Return (x, y) of the center of cell containing provided text 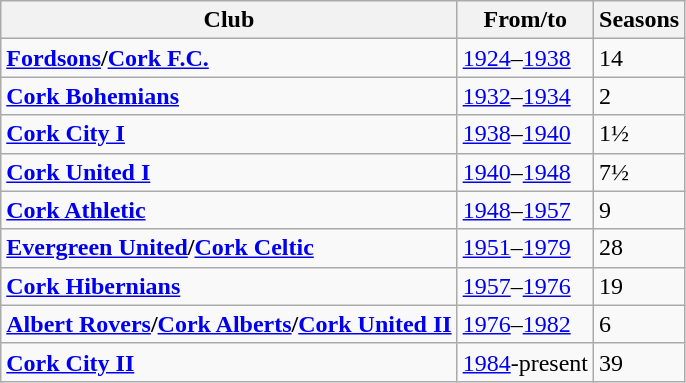
Fordsons/Cork F.C. (229, 58)
6 (640, 324)
1948–1957 (525, 210)
2 (640, 96)
1924–1938 (525, 58)
1957–1976 (525, 286)
Cork United I (229, 172)
From/to (525, 20)
Cork City II (229, 362)
28 (640, 248)
Seasons (640, 20)
1½ (640, 134)
14 (640, 58)
Cork City I (229, 134)
19 (640, 286)
Cork Athletic (229, 210)
Cork Bohemians (229, 96)
7½ (640, 172)
1976–1982 (525, 324)
1940–1948 (525, 172)
39 (640, 362)
Cork Hibernians (229, 286)
9 (640, 210)
Evergreen United/Cork Celtic (229, 248)
1938–1940 (525, 134)
1951–1979 (525, 248)
Club (229, 20)
1984-present (525, 362)
1932–1934 (525, 96)
Albert Rovers/Cork Alberts/Cork United II (229, 324)
